Capture the cell that displays the provided text and extract its (x, y) central coordinate. 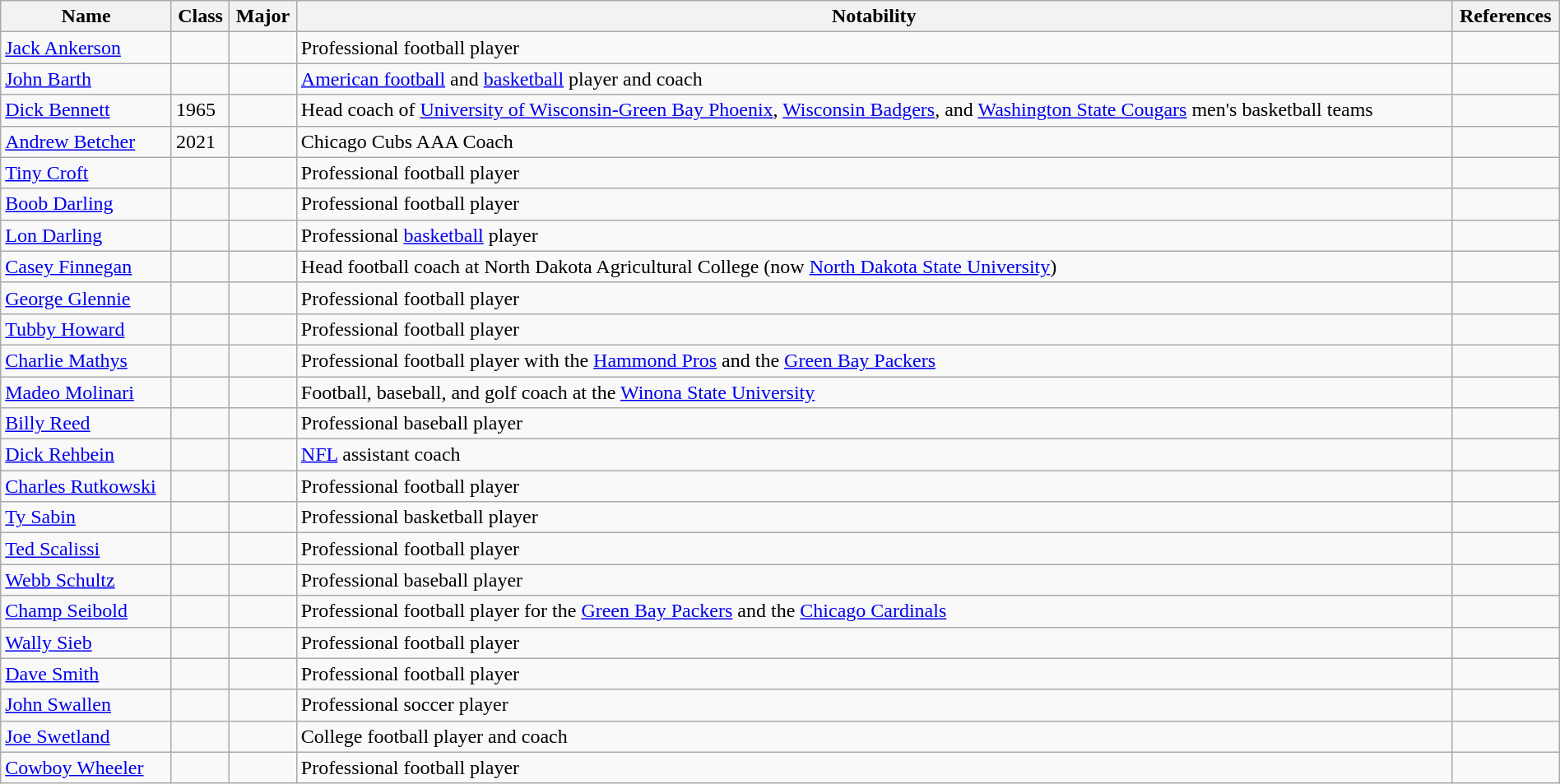
George Glennie (86, 298)
Chicago Cubs AAA Coach (874, 141)
Class (200, 16)
1965 (200, 110)
References (1506, 16)
Charles Rutkowski (86, 486)
Andrew Betcher (86, 141)
NFL assistant coach (874, 455)
Dick Bennett (86, 110)
Dick Rehbein (86, 455)
Champ Seibold (86, 611)
Football, baseball, and golf coach at the Winona State University (874, 392)
Professional football player with the Hammond Pros and the Green Bay Packers (874, 360)
Major (263, 16)
John Swallen (86, 705)
Ty Sabin (86, 517)
Madeo Molinari (86, 392)
Notability (874, 16)
Name (86, 16)
Joe Swetland (86, 736)
Jack Ankerson (86, 48)
Dave Smith (86, 674)
2021 (200, 141)
Ted Scalissi (86, 549)
John Barth (86, 79)
Tubby Howard (86, 329)
College football player and coach (874, 736)
American football and basketball player and coach (874, 79)
Webb Schultz (86, 580)
Professional soccer player (874, 705)
Wally Sieb (86, 643)
Casey Finnegan (86, 267)
Tiny Croft (86, 173)
Boob Darling (86, 204)
Professional football player for the Green Bay Packers and the Chicago Cardinals (874, 611)
Head football coach at North Dakota Agricultural College (now North Dakota State University) (874, 267)
Billy Reed (86, 424)
Head coach of University of Wisconsin-Green Bay Phoenix, Wisconsin Badgers, and Washington State Cougars men's basketball teams (874, 110)
Cowboy Wheeler (86, 768)
Charlie Mathys (86, 360)
Lon Darling (86, 235)
